Capture the cell that displays the provided text and extract its [x, y] central coordinate. 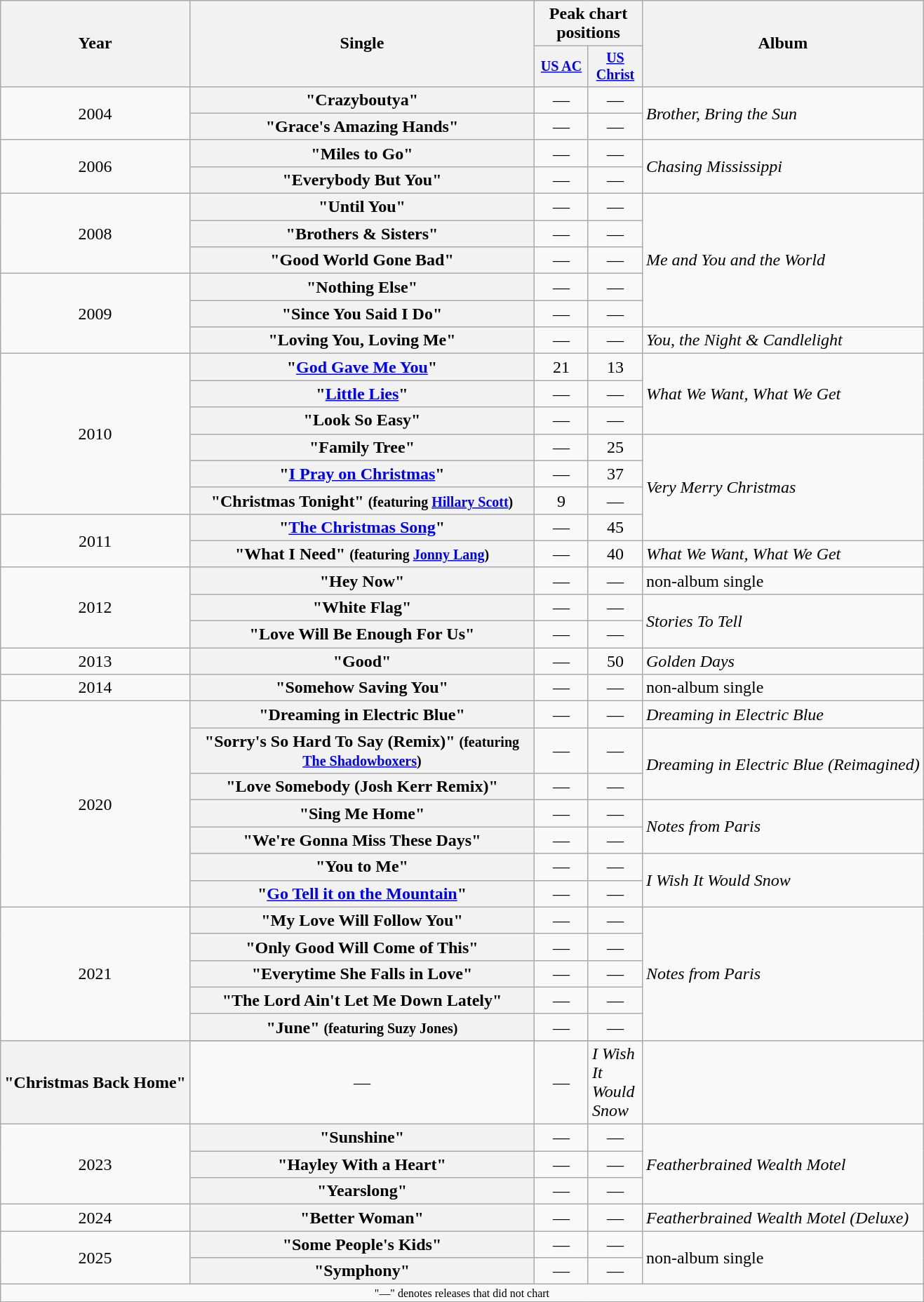
"Christmas Back Home" [95, 1082]
2012 [95, 607]
25 [615, 447]
"We're Gonna Miss These Days" [362, 840]
Golden Days [783, 661]
Album [783, 44]
"Better Woman" [362, 1218]
Year [95, 44]
"Dreaming in Electric Blue" [362, 715]
"Grace's Amazing Hands" [362, 126]
"Hayley With a Heart" [362, 1164]
"Yearslong" [362, 1191]
2025 [95, 1258]
"—" denotes releases that did not chart [462, 1293]
"Everybody But You" [362, 180]
"Family Tree" [362, 447]
"Somehow Saving You" [362, 688]
US AC [561, 66]
"Little Lies" [362, 394]
"White Flag" [362, 607]
37 [615, 474]
Me and You and the World [783, 260]
9 [561, 500]
2014 [95, 688]
2023 [95, 1164]
Single [362, 44]
"Hey Now" [362, 580]
2021 [95, 974]
Stories To Tell [783, 620]
"Love Somebody (Josh Kerr Remix)" [362, 787]
US Christ [615, 66]
Very Merry Christmas [783, 487]
"Go Tell it on the Mountain" [362, 894]
"June" (featuring Suzy Jones) [362, 1027]
"Everytime She Falls in Love" [362, 974]
Brother, Bring the Sun [783, 113]
2008 [95, 234]
Chasing Mississippi [783, 166]
Dreaming in Electric Blue (Reimagined) [783, 764]
"Sunshine" [362, 1138]
Peak chartpositions [589, 24]
"What I Need" (featuring Jonny Lang) [362, 554]
"Nothing Else" [362, 287]
"Good World Gone Bad" [362, 260]
"I Pray on Christmas" [362, 474]
13 [615, 367]
"You to Me" [362, 867]
"Symphony" [362, 1271]
2004 [95, 113]
"Since You Said I Do" [362, 314]
45 [615, 527]
Featherbrained Wealth Motel (Deluxe) [783, 1218]
2013 [95, 661]
"Look So Easy" [362, 420]
"Good" [362, 661]
50 [615, 661]
"The Lord Ain't Let Me Down Lately" [362, 1000]
2011 [95, 540]
"The Christmas Song" [362, 527]
2010 [95, 434]
"Miles to Go" [362, 153]
"Sorry's So Hard To Say (Remix)" (featuring The Shadowboxers) [362, 751]
"Crazyboutya" [362, 100]
"Loving You, Loving Me" [362, 340]
2020 [95, 804]
You, the Night & Candlelight [783, 340]
40 [615, 554]
"Some People's Kids" [362, 1244]
Featherbrained Wealth Motel [783, 1164]
"Sing Me Home" [362, 813]
"Love Will Be Enough For Us" [362, 635]
"My Love Will Follow You" [362, 920]
"Christmas Tonight" (featuring Hillary Scott) [362, 500]
2009 [95, 314]
2006 [95, 166]
"Brothers & Sisters" [362, 234]
21 [561, 367]
"Until You" [362, 207]
"Only Good Will Come of This" [362, 947]
2024 [95, 1218]
"God Gave Me You" [362, 367]
Dreaming in Electric Blue [783, 715]
